Provide the [X, Y] coordinate of the cell's center where the given text is located.  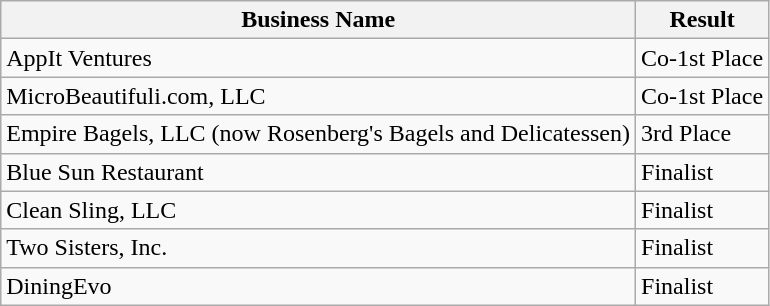
Business Name [318, 20]
Result [702, 20]
Two Sisters, Inc. [318, 248]
3rd Place [702, 134]
MicroBeautifuli.com, LLC [318, 96]
DiningEvo [318, 286]
AppIt Ventures [318, 58]
Empire Bagels, LLC (now Rosenberg's Bagels and Delicatessen) [318, 134]
Blue Sun Restaurant [318, 172]
Clean Sling, LLC [318, 210]
